From the cell containing the given text, extract its center point as (x, y) coordinate. 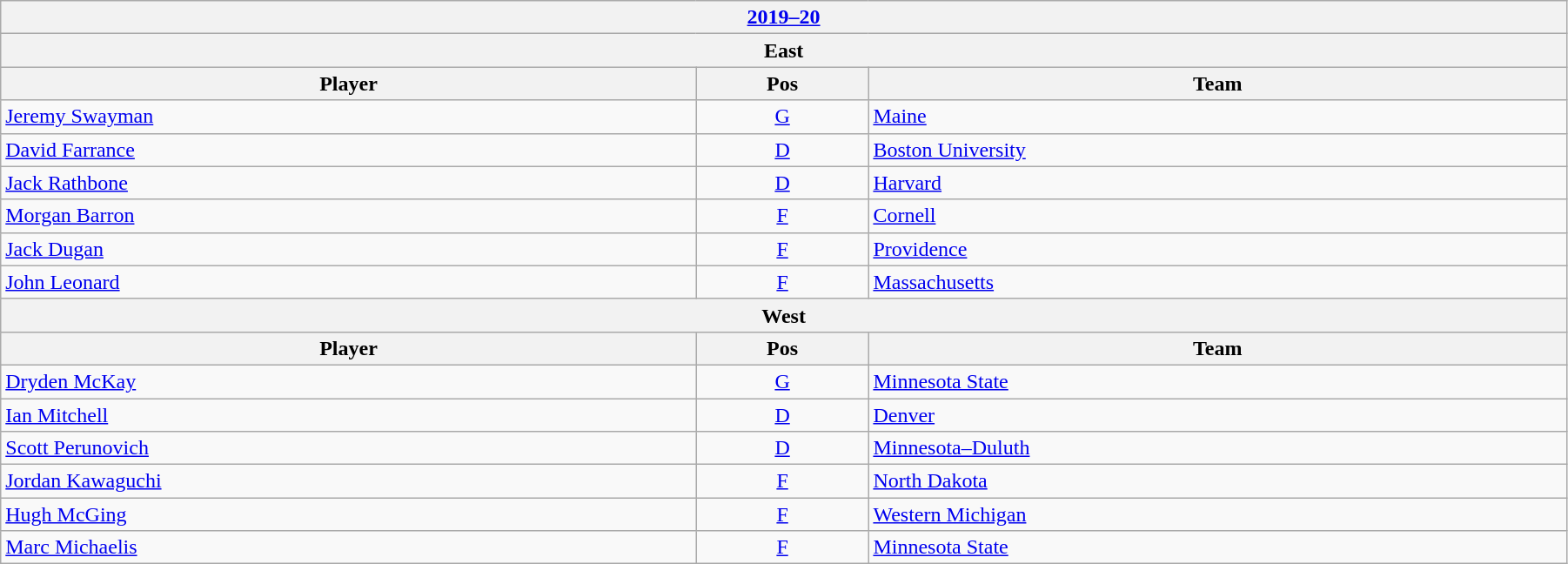
Marc Michaelis (348, 547)
Massachusetts (1218, 282)
North Dakota (1218, 481)
Jordan Kawaguchi (348, 481)
Western Michigan (1218, 514)
Jack Rathbone (348, 183)
Maine (1218, 117)
Dryden McKay (348, 381)
David Farrance (348, 150)
Denver (1218, 415)
Ian Mitchell (348, 415)
Boston University (1218, 150)
Scott Perunovich (348, 448)
Harvard (1218, 183)
Providence (1218, 249)
Minnesota–Duluth (1218, 448)
Cornell (1218, 216)
Jeremy Swayman (348, 117)
West (784, 315)
2019–20 (784, 17)
East (784, 50)
Jack Dugan (348, 249)
John Leonard (348, 282)
Hugh McGing (348, 514)
Morgan Barron (348, 216)
